Search for the cell housing the specified text and yield its [x, y] center coordinate. 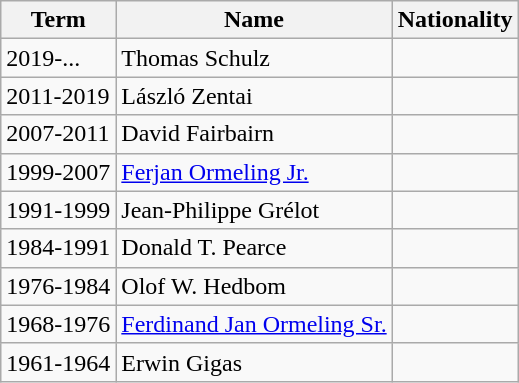
Olof W. Hedbom [254, 286]
Name [254, 20]
Jean-Philippe Grélot [254, 210]
Donald T. Pearce [254, 248]
1968-1976 [58, 324]
David Fairbairn [254, 134]
Term [58, 20]
1999-2007 [58, 172]
Thomas Schulz [254, 58]
2007-2011 [58, 134]
1984-1991 [58, 248]
1976-1984 [58, 286]
Ferdinand Jan Ormeling Sr. [254, 324]
Nationality [455, 20]
2019-... [58, 58]
Ferjan Ormeling Jr. [254, 172]
1961-1964 [58, 362]
2011-2019 [58, 96]
Erwin Gigas [254, 362]
László Zentai [254, 96]
1991-1999 [58, 210]
